Return (x, y) of the center of cell containing provided text 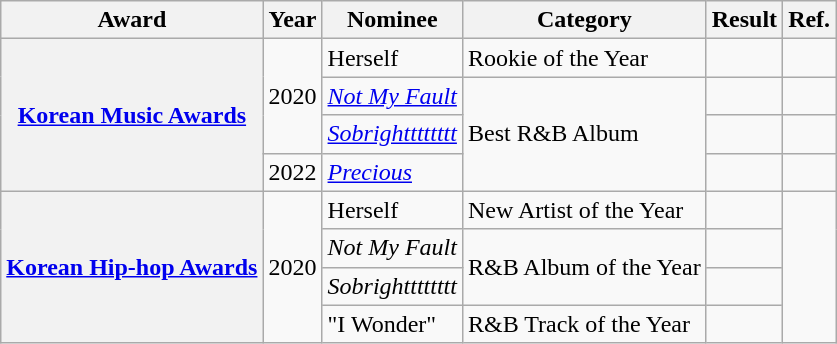
Year (292, 20)
Best R&B Album (584, 134)
Korean Music Awards (132, 115)
Rookie of the Year (584, 58)
Ref. (810, 20)
"I Wonder" (392, 324)
Result (744, 20)
New Artist of the Year (584, 210)
Precious (392, 172)
Award (132, 20)
2022 (292, 172)
R&B Track of the Year (584, 324)
R&B Album of the Year (584, 267)
Korean Hip-hop Awards (132, 267)
Category (584, 20)
Nominee (392, 20)
